Detect which cell encompasses the target text, then output its (x, y) center coordinate. 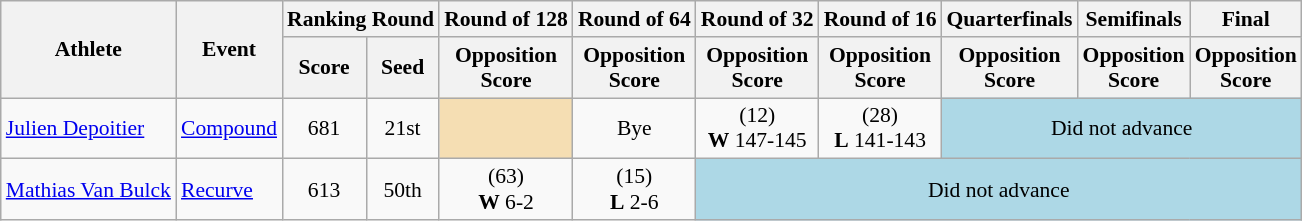
(12)W 147-145 (758, 128)
Ranking Round (360, 19)
Round of 16 (880, 19)
Round of 64 (634, 19)
Mathias Van Bulck (88, 190)
681 (324, 128)
613 (324, 190)
Score (324, 68)
Recurve (229, 190)
Round of 32 (758, 19)
(15)L 2-6 (634, 190)
50th (402, 190)
(63)W 6-2 (506, 190)
Compound (229, 128)
Round of 128 (506, 19)
Seed (402, 68)
Quarterfinals (1010, 19)
(28)L 141-143 (880, 128)
Semifinals (1134, 19)
Event (229, 50)
Bye (634, 128)
Julien Depoitier (88, 128)
Athlete (88, 50)
Final (1246, 19)
21st (402, 128)
